Scan for the cell matching the given text and deliver its [X, Y] coordinate at center. 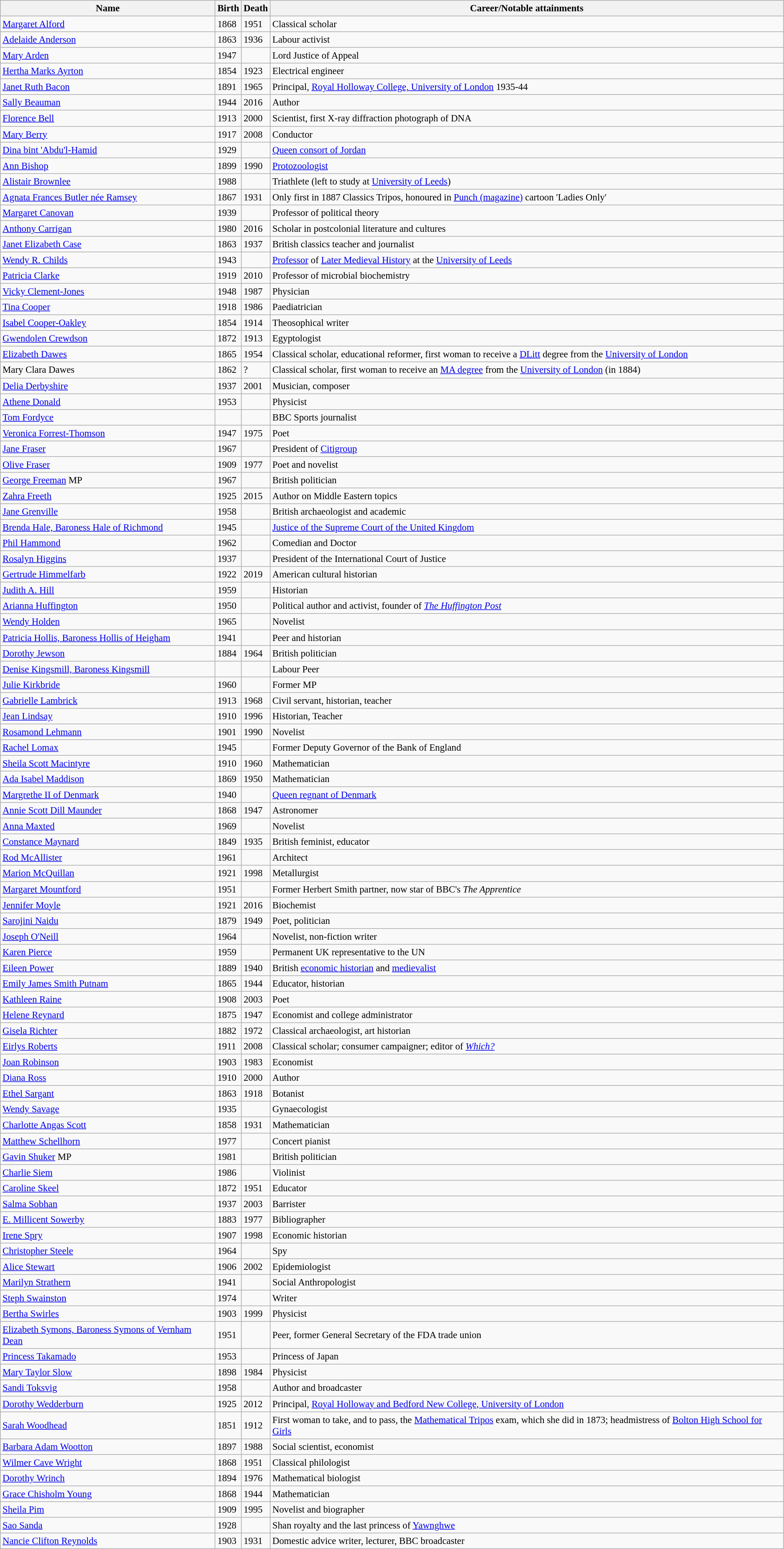
Theosophical writer [527, 323]
Elizabeth Symons, Baroness Symons of Vernham Dean [108, 1336]
Death [256, 8]
Gisela Richter [108, 1031]
Political author and activist, founder of The Huffington Post [527, 606]
Historian, Teacher [527, 716]
Sarah Woodhead [108, 1425]
Joan Robinson [108, 1062]
Anna Maxted [108, 826]
Justice of the Supreme Court of the United Kingdom [527, 528]
Professor of Later Medieval History at the University of Leeds [527, 260]
Princess of Japan [527, 1357]
1996 [256, 716]
Margaret Canovan [108, 213]
1875 [228, 1015]
Protozoologist [527, 166]
Wilmer Cave Wright [108, 1462]
Social scientist, economist [527, 1446]
Economist [527, 1062]
Conductor [527, 134]
1999 [256, 1314]
Shan royalty and the last princess of Yawnghwe [527, 1525]
1884 [228, 653]
Principal, Royal Holloway and Bedford New College, University of London [527, 1404]
Anthony Carrigan [108, 228]
Christopher Steele [108, 1251]
Karen Pierce [108, 952]
1929 [228, 150]
1923 [256, 71]
1914 [256, 323]
Author on Middle Eastern topics [527, 496]
Gabrielle Lambrick [108, 700]
Jane Grenville [108, 512]
George Freeman MP [108, 480]
1849 [228, 842]
1968 [256, 700]
Astronomer [527, 810]
Eileen Power [108, 968]
American cultural historian [527, 574]
Triathlete (left to study at University of Leeds) [527, 181]
Domestic advice writer, lecturer, BBC broadcaster [527, 1541]
Elizabeth Dawes [108, 354]
Patricia Clarke [108, 276]
Steph Swainston [108, 1298]
Barrister [527, 1204]
1894 [228, 1478]
Joseph O'Neill [108, 936]
Former MP [527, 685]
Patricia Hollis, Baroness Hollis of Heigham [108, 638]
Annie Scott Dill Maunder [108, 810]
Brenda Hale, Baroness Hale of Richmond [108, 528]
2019 [256, 574]
Concert pianist [527, 1141]
Matthew Schellhorn [108, 1141]
Jennifer Moyle [108, 905]
Classical scholar, educational reformer, first woman to receive a DLitt degree from the University of London [527, 354]
Alistair Brownlee [108, 181]
Gertrude Himmelfarb [108, 574]
Margaret Alford [108, 24]
Lord Justice of Appeal [527, 56]
1975 [256, 433]
1949 [256, 921]
Labour activist [527, 40]
1983 [256, 1062]
Emily James Smith Putnam [108, 984]
Nancie Clifton Reynolds [108, 1541]
Bibliographer [527, 1220]
Denise Kingsmill, Baroness Kingsmill [108, 669]
Biochemist [527, 905]
Career/Notable attainments [527, 8]
1851 [228, 1425]
1912 [256, 1425]
1995 [256, 1510]
1984 [256, 1372]
BBC Sports journalist [527, 417]
Paediatrician [527, 307]
Name [108, 8]
British classics teacher and journalist [527, 244]
Tom Fordyce [108, 417]
British economic historian and medievalist [527, 968]
Wendy Savage [108, 1109]
Irene Spry [108, 1235]
1948 [228, 292]
1901 [228, 732]
British archaeologist and academic [527, 512]
1922 [228, 574]
Classical scholar; consumer campaigner; editor of Which? [527, 1046]
1889 [228, 968]
Physician [527, 292]
Agnata Frances Butler née Ramsey [108, 197]
1917 [228, 134]
Isabel Cooper-Oakley [108, 323]
Charlotte Angas Scott [108, 1125]
1879 [228, 921]
Grace Chisholm Young [108, 1494]
Alice Stewart [108, 1267]
1907 [228, 1235]
1936 [256, 40]
Gavin Shuker MP [108, 1157]
1867 [228, 197]
Athene Donald [108, 402]
Sally Beauman [108, 103]
Veronica Forrest-Thomson [108, 433]
Peer and historian [527, 638]
1869 [228, 779]
Poet and novelist [527, 464]
1981 [228, 1157]
British feminist, educator [527, 842]
E. Millicent Sowerby [108, 1220]
Queen regnant of Denmark [527, 795]
2002 [256, 1267]
Principal, Royal Holloway College, University of London 1935-44 [527, 87]
Mary Taylor Slow [108, 1372]
Gynaecologist [527, 1109]
2010 [256, 276]
Architect [527, 858]
1911 [228, 1046]
Professor of political theory [527, 213]
Classical scholar, first woman to receive an MA degree from the University of London (in 1884) [527, 370]
Vicky Clement-Jones [108, 292]
1906 [228, 1267]
President of the International Court of Justice [527, 559]
President of Citigroup [527, 449]
1928 [228, 1525]
1891 [228, 87]
Julie Kirkbride [108, 685]
Constance Maynard [108, 842]
Sheila Pim [108, 1510]
1987 [256, 292]
Phil Hammond [108, 543]
Civil servant, historian, teacher [527, 700]
Classical philologist [527, 1462]
Rosalyn Higgins [108, 559]
Zahra Freeth [108, 496]
Hertha Marks Ayrton [108, 71]
Eirlys Roberts [108, 1046]
Mathematical biologist [527, 1478]
1882 [228, 1031]
Ethel Sargant [108, 1094]
Gwendolen Crewdson [108, 339]
Charlie Siem [108, 1172]
1898 [228, 1372]
Rod McAllister [108, 858]
Comedian and Doctor [527, 543]
Musician, composer [527, 386]
Marion McQuillan [108, 874]
Bertha Swirles [108, 1314]
Wendy Holden [108, 622]
1980 [228, 228]
Adelaide Anderson [108, 40]
Florence Bell [108, 118]
Novelist, non-fiction writer [527, 936]
1939 [228, 213]
Dorothy Wedderburn [108, 1404]
1899 [228, 166]
Metallurgist [527, 874]
Classical scholar [527, 24]
Sheila Scott Macintyre [108, 763]
Violinist [527, 1172]
Birth [228, 8]
Mary Clara Dawes [108, 370]
Janet Ruth Bacon [108, 87]
Novelist and biographer [527, 1510]
Helene Reynard [108, 1015]
Historian [527, 590]
Salma Sobhan [108, 1204]
Caroline Skeel [108, 1188]
Dina bint 'Abdu'l-Hamid [108, 150]
Scientist, first X-ray diffraction photograph of DNA [527, 118]
Arianna Huffington [108, 606]
Labour Peer [527, 669]
Educator, historian [527, 984]
Mary Arden [108, 56]
Rosamond Lehmann [108, 732]
Economist and college administrator [527, 1015]
1943 [228, 260]
First woman to take, and to pass, the Mathematical Tripos exam, which she did in 1873; headmistress of Bolton High School for Girls [527, 1425]
Former Deputy Governor of the Bank of England [527, 748]
Spy [527, 1251]
Barbara Adam Wootton [108, 1446]
Educator [527, 1188]
Wendy R. Childs [108, 260]
Professor of microbial biochemistry [527, 276]
Dorothy Jewson [108, 653]
Former Herbert Smith partner, now star of BBC's The Apprentice [527, 889]
1862 [228, 370]
Queen consort of Jordan [527, 150]
Jane Fraser [108, 449]
Marilyn Strathern [108, 1282]
Ada Isabel Maddison [108, 779]
1974 [228, 1298]
2015 [256, 496]
Margrethe II of Denmark [108, 795]
Mary Berry [108, 134]
1897 [228, 1446]
Author and broadcaster [527, 1388]
Epidemiologist [527, 1267]
Ann Bishop [108, 166]
Only first in 1887 Classics Tripos, honoured in Punch (magazine) cartoon 'Ladies Only' [527, 197]
Social Anthropologist [527, 1282]
Permanent UK representative to the UN [527, 952]
Jean Lindsay [108, 716]
Writer [527, 1298]
Princess Takamado [108, 1357]
1954 [256, 354]
Poet, politician [527, 921]
Dorothy Wrinch [108, 1478]
Janet Elizabeth Case [108, 244]
Classical archaeologist, art historian [527, 1031]
Sandi Toksvig [108, 1388]
Egyptologist [527, 339]
Economic historian [527, 1235]
Tina Cooper [108, 307]
1858 [228, 1125]
Margaret Mountford [108, 889]
1908 [228, 999]
2001 [256, 386]
Diana Ross [108, 1078]
1919 [228, 276]
1961 [228, 858]
1976 [256, 1478]
Sao Sanda [108, 1525]
1962 [228, 543]
2012 [256, 1404]
Peer, former General Secretary of the FDA trade union [527, 1336]
1969 [228, 826]
Delia Derbyshire [108, 386]
Scholar in postcolonial literature and cultures [527, 228]
Olive Fraser [108, 464]
? [256, 370]
1972 [256, 1031]
1883 [228, 1220]
Judith A. Hill [108, 590]
Electrical engineer [527, 71]
Botanist [527, 1094]
Sarojini Naidu [108, 921]
Rachel Lomax [108, 748]
Kathleen Raine [108, 999]
